Pinpoint the cell where the given text exists, returning its [X, Y] midpoint coordinate. 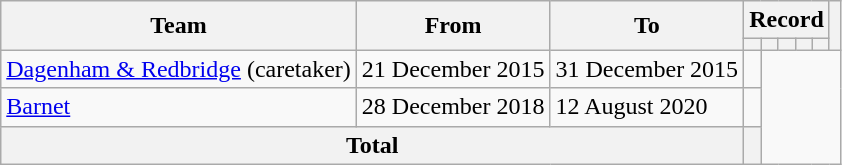
28 December 2018 [453, 107]
To [647, 26]
21 December 2015 [453, 69]
Team [179, 26]
Dagenham & Redbridge (caretaker) [179, 69]
Total [372, 145]
From [453, 26]
Record [787, 20]
31 December 2015 [647, 69]
Barnet [179, 107]
12 August 2020 [647, 107]
